From the cell containing the given text, extract its center point as [X, Y] coordinate. 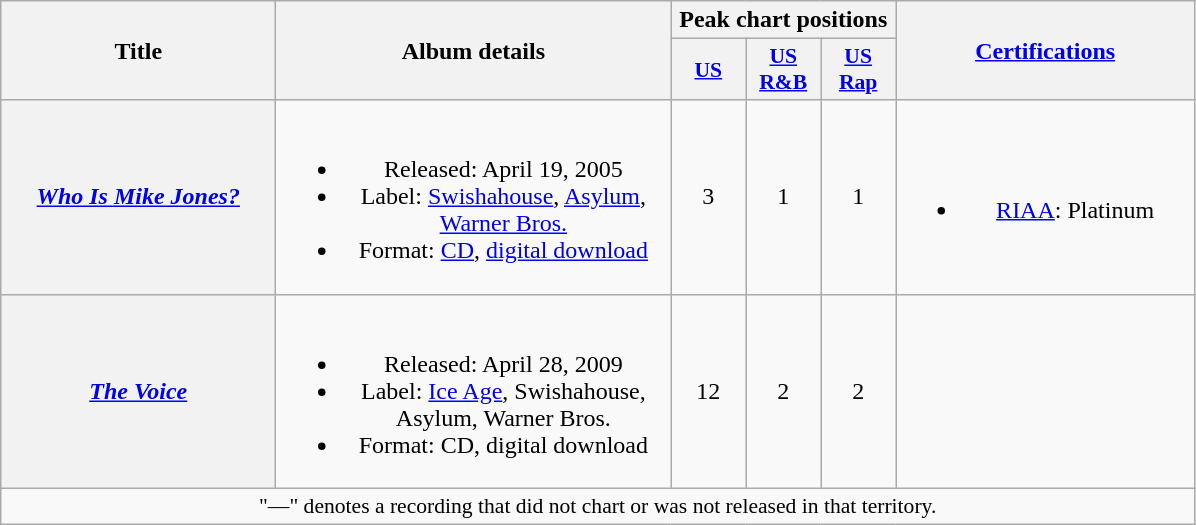
US R&B [784, 70]
Peak chart positions [784, 20]
Released: April 19, 2005Label: Swishahouse, Asylum, Warner Bros.Format: CD, digital download [474, 197]
Certifications [1046, 50]
"—" denotes a recording that did not chart or was not released in that territory. [598, 506]
US [708, 70]
The Voice [138, 391]
Released: April 28, 2009Label: Ice Age, Swishahouse, Asylum, Warner Bros.Format: CD, digital download [474, 391]
3 [708, 197]
Album details [474, 50]
12 [708, 391]
Title [138, 50]
US Rap [858, 70]
Who Is Mike Jones? [138, 197]
RIAA: Platinum [1046, 197]
